Provide the [X, Y] coordinate of the cell's center where the given text is located.  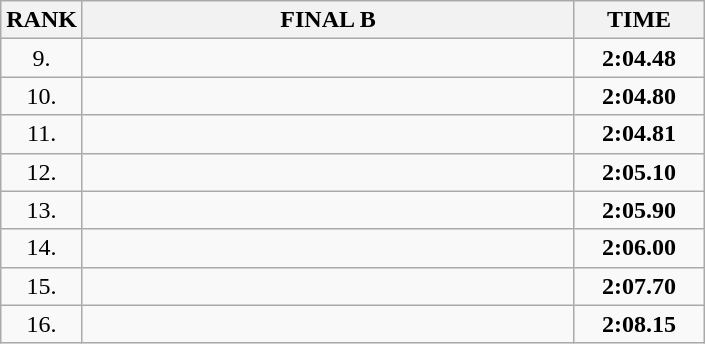
2:07.70 [640, 286]
16. [42, 324]
11. [42, 134]
14. [42, 248]
RANK [42, 20]
2:04.48 [640, 58]
12. [42, 172]
13. [42, 210]
FINAL B [328, 20]
2:05.10 [640, 172]
2:06.00 [640, 248]
2:04.81 [640, 134]
2:05.90 [640, 210]
2:04.80 [640, 96]
2:08.15 [640, 324]
TIME [640, 20]
15. [42, 286]
10. [42, 96]
9. [42, 58]
